Locate the cell with the specified text and output its (X, Y) center coordinate. 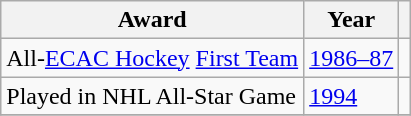
All-ECAC Hockey First Team (152, 58)
Award (152, 20)
Year (352, 20)
1986–87 (352, 58)
Played in NHL All-Star Game (152, 96)
1994 (352, 96)
